Return (x, y) of the center of cell containing provided text 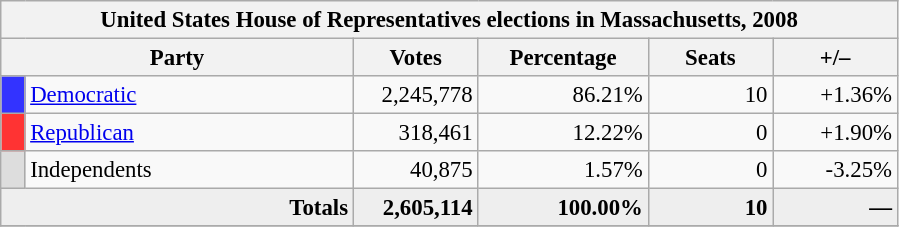
Independents (189, 170)
+1.90% (836, 133)
— (836, 208)
86.21% (563, 95)
+/– (836, 58)
12.22% (563, 133)
-3.25% (836, 170)
United States House of Representatives elections in Massachusetts, 2008 (450, 20)
+1.36% (836, 95)
2,605,114 (416, 208)
Totals (178, 208)
100.00% (563, 208)
1.57% (563, 170)
318,461 (416, 133)
Seats (710, 58)
40,875 (416, 170)
Votes (416, 58)
Party (178, 58)
Percentage (563, 58)
Republican (189, 133)
2,245,778 (416, 95)
Democratic (189, 95)
